Search for the cell housing the specified text and yield its [X, Y] center coordinate. 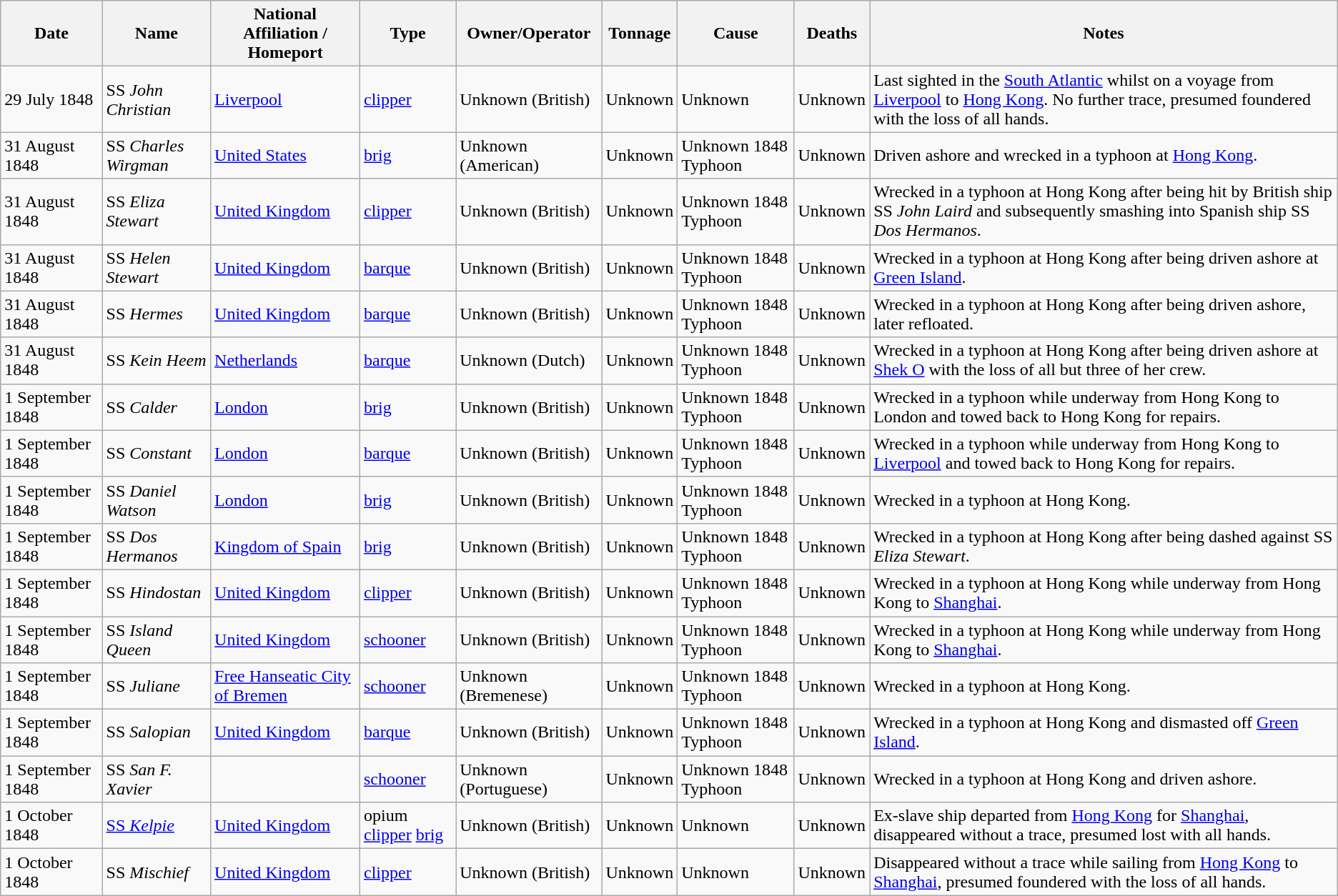
SS John Christian [157, 99]
Type [407, 34]
Wrecked in a typhoon at Hong Kong after being driven ashore at Shek O with the loss of all but three of her crew. [1104, 360]
Disappeared without a trace while sailing from Hong Kong to Shanghai, presumed foundered with the loss of all hands. [1104, 872]
opium clipper brig [407, 826]
Ex-slave ship departed from Hong Kong for Shanghai, disappeared without a trace, presumed lost with all hands. [1104, 826]
Wrecked in a typhoon at Hong Kong after being driven ashore, later refloated. [1104, 314]
Wrecked in a typhoon at Hong Kong and dismasted off Green Island. [1104, 733]
Unknown (Bremenese) [529, 686]
United States [286, 156]
SS Mischief [157, 872]
Unknown (Dutch) [529, 360]
SS Island Queen [157, 639]
Unknown (American) [529, 156]
SS Constant [157, 453]
SS Juliane [157, 686]
29 July 1848 [51, 99]
SS Kein Heem [157, 360]
SS Helen Stewart [157, 267]
Last sighted in the South Atlantic whilst on a voyage from Liverpool to Hong Kong. No further trace, presumed foundered with the loss of all hands. [1104, 99]
SS Hermes [157, 314]
Wrecked in a typhoon at Hong Kong after being dashed against SS Eliza Stewart. [1104, 546]
Notes [1104, 34]
SS Salopian [157, 733]
Wrecked in a typhoon at Hong Kong and driven ashore. [1104, 779]
Free Hanseatic City of Bremen [286, 686]
Driven ashore and wrecked in a typhoon at Hong Kong. [1104, 156]
SS Daniel Watson [157, 500]
SS Calder [157, 407]
Deaths [832, 34]
Owner/Operator [529, 34]
Wrecked in a typhoon while underway from Hong Kong to London and towed back to Hong Kong for repairs. [1104, 407]
Date [51, 34]
Wrecked in a typhoon at Hong Kong after being driven ashore at Green Island. [1104, 267]
SS San F. Xavier [157, 779]
SS Eliza Stewart [157, 211]
National Affiliation / Homeport [286, 34]
Tonnage [640, 34]
SS Kelpie [157, 826]
Kingdom of Spain [286, 546]
Liverpool [286, 99]
Name [157, 34]
Netherlands [286, 360]
SS Hindostan [157, 593]
Wrecked in a typhoon while underway from Hong Kong to Liverpool and towed back to Hong Kong for repairs. [1104, 453]
Cause [736, 34]
SS Charles Wirgman [157, 156]
SS Dos Hermanos [157, 546]
Wrecked in a typhoon at Hong Kong after being hit by British ship SS John Laird and subsequently smashing into Spanish ship SS Dos Hermanos. [1104, 211]
Unknown (Portuguese) [529, 779]
